From the cell containing the given text, extract its center point as (x, y) coordinate. 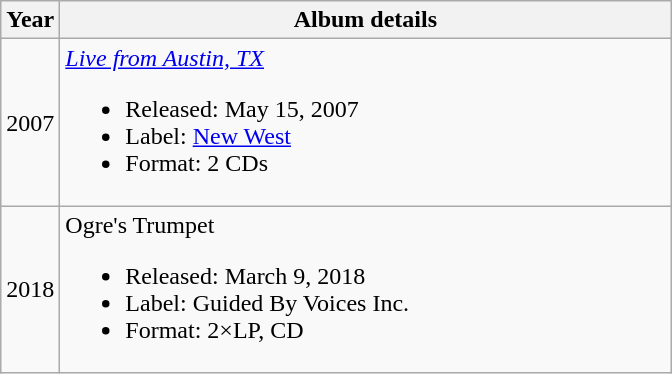
Live from Austin, TXReleased: May 15, 2007Label: New WestFormat: 2 CDs (366, 122)
2007 (30, 122)
Ogre's TrumpetReleased: March 9, 2018Label: Guided By Voices Inc.Format: 2×LP, CD (366, 290)
2018 (30, 290)
Album details (366, 20)
Year (30, 20)
